Output the (x, y) coordinate of the center of the cell containing the given text.  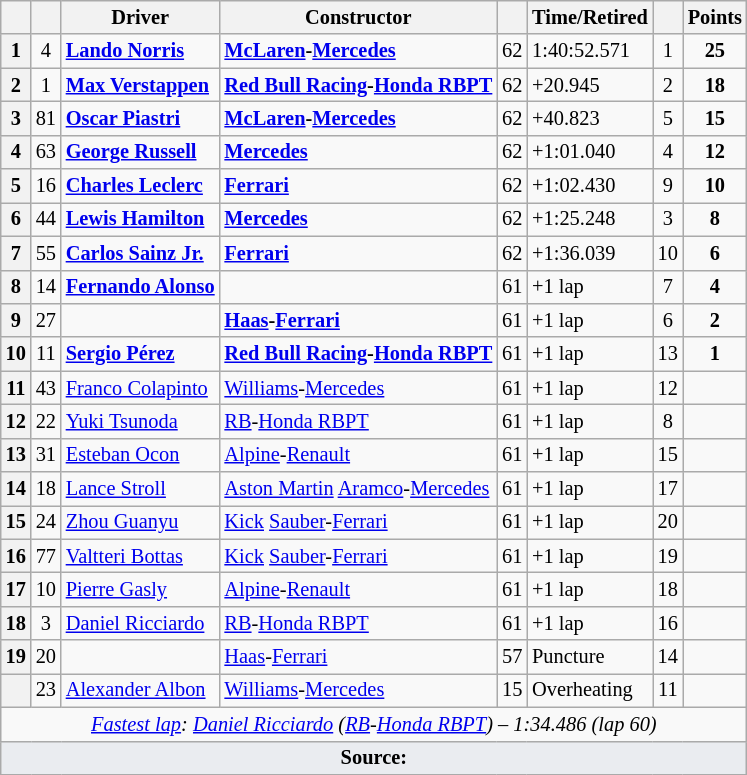
1:40:52.571 (590, 51)
Daniel Ricciardo (140, 623)
+1:02.430 (590, 186)
Yuki Tsunoda (140, 421)
Lance Stroll (140, 489)
Lando Norris (140, 51)
44 (46, 219)
Time/Retired (590, 17)
George Russell (140, 152)
Fernando Alonso (140, 287)
24 (46, 522)
57 (512, 657)
Constructor (359, 17)
63 (46, 152)
Lewis Hamilton (140, 219)
Fastest lap: Daniel Ricciardo (RB-Honda RBPT) – 1:34.486 (lap 60) (374, 724)
Aston Martin Aramco-Mercedes (359, 489)
Oscar Piastri (140, 118)
Alexander Albon (140, 690)
25 (715, 51)
Max Verstappen (140, 85)
+1:25.248 (590, 219)
Driver (140, 17)
Overheating (590, 690)
+40.823 (590, 118)
Puncture (590, 657)
77 (46, 556)
+20.945 (590, 85)
Esteban Ocon (140, 455)
Carlos Sainz Jr. (140, 253)
81 (46, 118)
Pierre Gasly (140, 589)
55 (46, 253)
Charles Leclerc (140, 186)
Franco Colapinto (140, 388)
31 (46, 455)
23 (46, 690)
27 (46, 320)
+1:36.039 (590, 253)
Zhou Guanyu (140, 522)
Sergio Pérez (140, 354)
43 (46, 388)
Source: (374, 758)
+1:01.040 (590, 152)
Points (715, 17)
22 (46, 421)
Valtteri Bottas (140, 556)
